For the text-containing cell, return its midpoint in (X, Y) coordinate format. 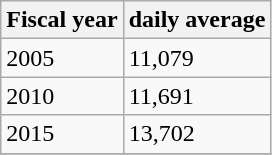
11,079 (197, 58)
2005 (62, 58)
2010 (62, 96)
daily average (197, 20)
2015 (62, 134)
13,702 (197, 134)
11,691 (197, 96)
Fiscal year (62, 20)
